Identify which cell holds the provided text, then report its (x, y) central coordinate. 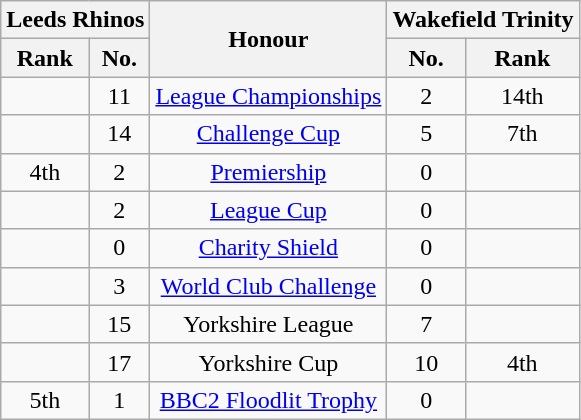
Yorkshire League (268, 324)
10 (426, 362)
7th (522, 134)
World Club Challenge (268, 286)
BBC2 Floodlit Trophy (268, 400)
14th (522, 96)
11 (120, 96)
5th (45, 400)
1 (120, 400)
17 (120, 362)
Charity Shield (268, 248)
3 (120, 286)
Challenge Cup (268, 134)
15 (120, 324)
7 (426, 324)
Leeds Rhinos (76, 20)
Wakefield Trinity (483, 20)
Premiership (268, 172)
Honour (268, 39)
League Championships (268, 96)
5 (426, 134)
14 (120, 134)
League Cup (268, 210)
Yorkshire Cup (268, 362)
